Scan for the cell matching the given text and deliver its (X, Y) coordinate at center. 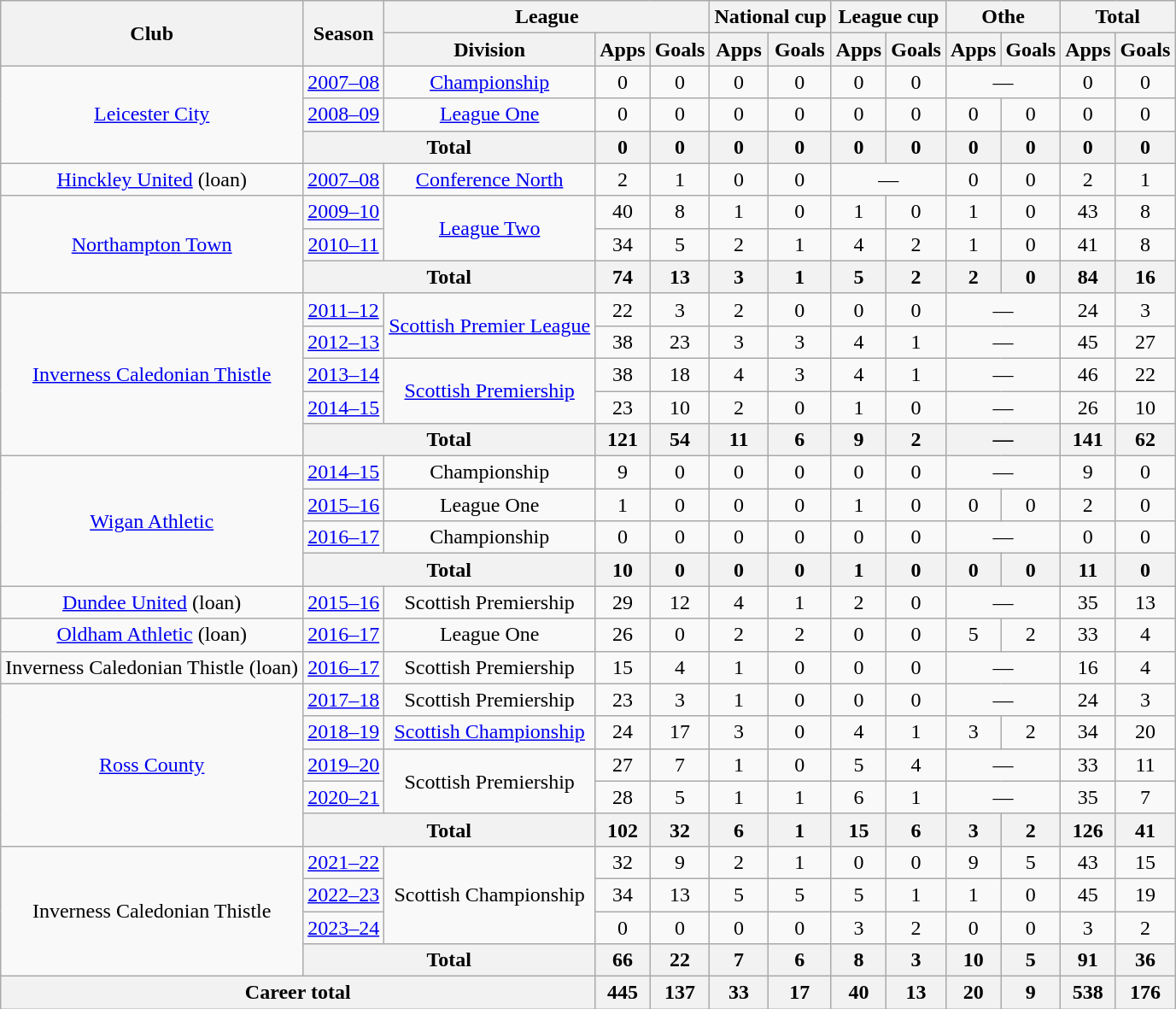
Dundee United (loan) (152, 602)
126 (1088, 830)
Northampton Town (152, 244)
36 (1145, 960)
102 (623, 830)
2021–22 (343, 862)
2011–12 (343, 309)
League cup (888, 17)
46 (1088, 374)
2023–24 (343, 927)
Season (343, 33)
66 (623, 960)
National cup (770, 17)
121 (623, 440)
141 (1088, 440)
19 (1145, 895)
Scottish Premier League (490, 326)
Wigan Athletic (152, 521)
Division (490, 50)
74 (623, 277)
137 (680, 993)
12 (680, 602)
League Two (490, 228)
176 (1145, 993)
Career total (298, 993)
Hinckley United (loan) (152, 179)
Conference North (490, 179)
62 (1145, 440)
28 (623, 797)
2019–20 (343, 765)
Inverness Caledonian Thistle (loan) (152, 667)
445 (623, 993)
League (547, 17)
91 (1088, 960)
2009–10 (343, 212)
18 (680, 374)
2022–23 (343, 895)
2008–09 (343, 114)
29 (623, 602)
538 (1088, 993)
Ross County (152, 765)
2020–21 (343, 797)
2013–14 (343, 374)
Othe (1003, 17)
54 (680, 440)
2018–19 (343, 732)
2017–18 (343, 700)
Club (152, 33)
2010–11 (343, 244)
Leicester City (152, 114)
2012–13 (343, 342)
84 (1088, 277)
Oldham Athletic (loan) (152, 635)
